Capture the cell that displays the provided text and extract its (x, y) central coordinate. 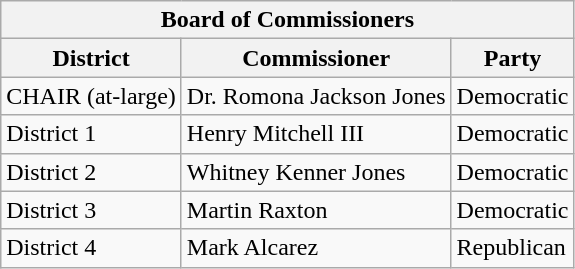
CHAIR (at-large) (92, 96)
Whitney Kenner Jones (316, 172)
Board of Commissioners (288, 20)
Commissioner (316, 58)
District 4 (92, 248)
Martin Raxton (316, 210)
Republican (512, 248)
District (92, 58)
Party (512, 58)
District 2 (92, 172)
Mark Alcarez (316, 248)
District 3 (92, 210)
Henry Mitchell III (316, 134)
Dr. Romona Jackson Jones (316, 96)
District 1 (92, 134)
